Identify which cell holds the provided text, then report its [x, y] central coordinate. 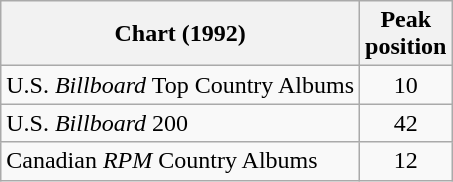
U.S. Billboard Top Country Albums [180, 85]
12 [406, 161]
Chart (1992) [180, 34]
42 [406, 123]
Canadian RPM Country Albums [180, 161]
Peakposition [406, 34]
U.S. Billboard 200 [180, 123]
10 [406, 85]
